Find where the given text appears and provide that cell's center as [X, Y] coordinate. 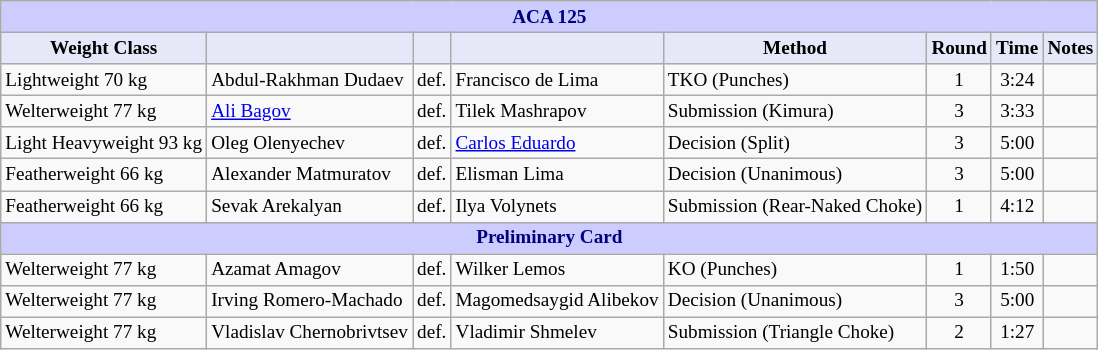
ACA 125 [550, 17]
Wilker Lemos [557, 270]
Carlos Eduardo [557, 143]
Method [795, 48]
Preliminary Card [550, 238]
Lightweight 70 kg [104, 80]
Irving Romero-Machado [310, 301]
Notes [1070, 48]
Francisco de Lima [557, 80]
Azamat Amagov [310, 270]
4:12 [1016, 206]
Round [960, 48]
Ali Bagov [310, 111]
Submission (Rear-Naked Choke) [795, 206]
Time [1016, 48]
Tilek Mashrapov [557, 111]
Oleg Olenyechev [310, 143]
1:50 [1016, 270]
Ilya Volynets [557, 206]
Elisman Lima [557, 175]
Submission (Triangle Choke) [795, 333]
3:24 [1016, 80]
Abdul-Rakhman Dudaev [310, 80]
Magomedsaygid Alibekov [557, 301]
Light Heavyweight 93 kg [104, 143]
Sevak Arekalyan [310, 206]
2 [960, 333]
3:33 [1016, 111]
Alexander Matmuratov [310, 175]
Submission (Kimura) [795, 111]
TKO (Punches) [795, 80]
Weight Class [104, 48]
KO (Punches) [795, 270]
Vladimir Shmelev [557, 333]
1:27 [1016, 333]
Vladislav Chernobrivtsev [310, 333]
Decision (Split) [795, 143]
